Detect which cell encompasses the target text, then output its [x, y] center coordinate. 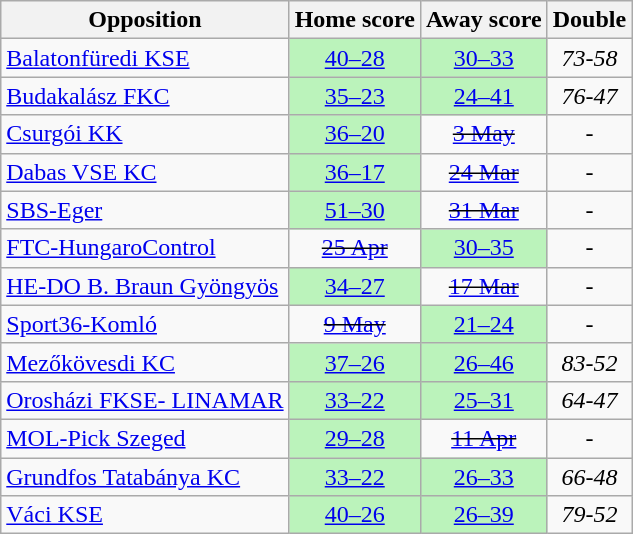
21–24 [484, 324]
24 Mar [484, 172]
29–28 [354, 438]
Dabas VSE KC [145, 172]
83-52 [589, 362]
64-47 [589, 400]
25 Apr [354, 248]
37–26 [354, 362]
Orosházi FKSE- LINAMAR [145, 400]
9 May [354, 324]
34–27 [354, 286]
MOL-Pick Szeged [145, 438]
36–17 [354, 172]
40–28 [354, 58]
Budakalász FKC [145, 96]
26–33 [484, 477]
36–20 [354, 134]
Sport36-Komló [145, 324]
35–23 [354, 96]
24–41 [484, 96]
66-48 [589, 477]
31 Mar [484, 210]
Home score [354, 20]
40–26 [354, 515]
Balatonfüredi KSE [145, 58]
51–30 [354, 210]
SBS-Eger [145, 210]
11 Apr [484, 438]
Double [589, 20]
Grundfos Tatabánya KC [145, 477]
Away score [484, 20]
73-58 [589, 58]
17 Mar [484, 286]
26–46 [484, 362]
79-52 [589, 515]
Mezőkövesdi KC [145, 362]
30–35 [484, 248]
HE-DO B. Braun Gyöngyös [145, 286]
30–33 [484, 58]
3 May [484, 134]
FTC-HungaroControl [145, 248]
25–31 [484, 400]
Váci KSE [145, 515]
Csurgói KK [145, 134]
76-47 [589, 96]
Opposition [145, 20]
26–39 [484, 515]
